Return the (x, y) coordinate for the center point of the cell that contains the specified text.  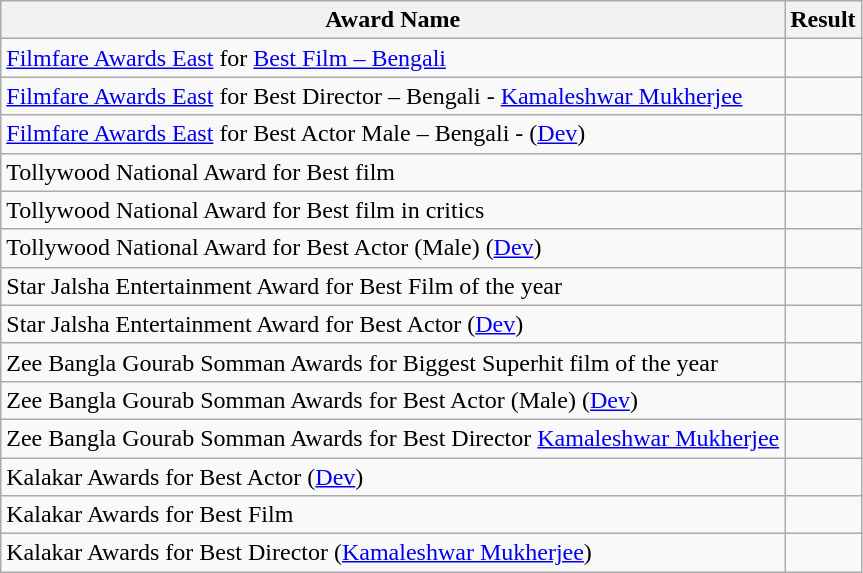
Kalakar Awards for Best Director (Kamaleshwar Mukherjee) (393, 553)
Filmfare Awards East for Best Actor Male – Bengali - (Dev) (393, 134)
Zee Bangla Gourab Somman Awards for Best Actor (Male) (Dev) (393, 400)
Result (823, 20)
Kalakar Awards for Best Actor (Dev) (393, 477)
Tollywood National Award for Best film in critics (393, 210)
Star Jalsha Entertainment Award for Best Actor (Dev) (393, 324)
Tollywood National Award for Best Actor (Male) (Dev) (393, 248)
Tollywood National Award for Best film (393, 172)
Star Jalsha Entertainment Award for Best Film of the year (393, 286)
Zee Bangla Gourab Somman Awards for Best Director Kamaleshwar Mukherjee (393, 438)
Filmfare Awards East for Best Director – Bengali - Kamaleshwar Mukherjee (393, 96)
Kalakar Awards for Best Film (393, 515)
Award Name (393, 20)
Filmfare Awards East for Best Film – Bengali (393, 58)
Zee Bangla Gourab Somman Awards for Biggest Superhit film of the year (393, 362)
